Return [X, Y] of the center of cell containing provided text 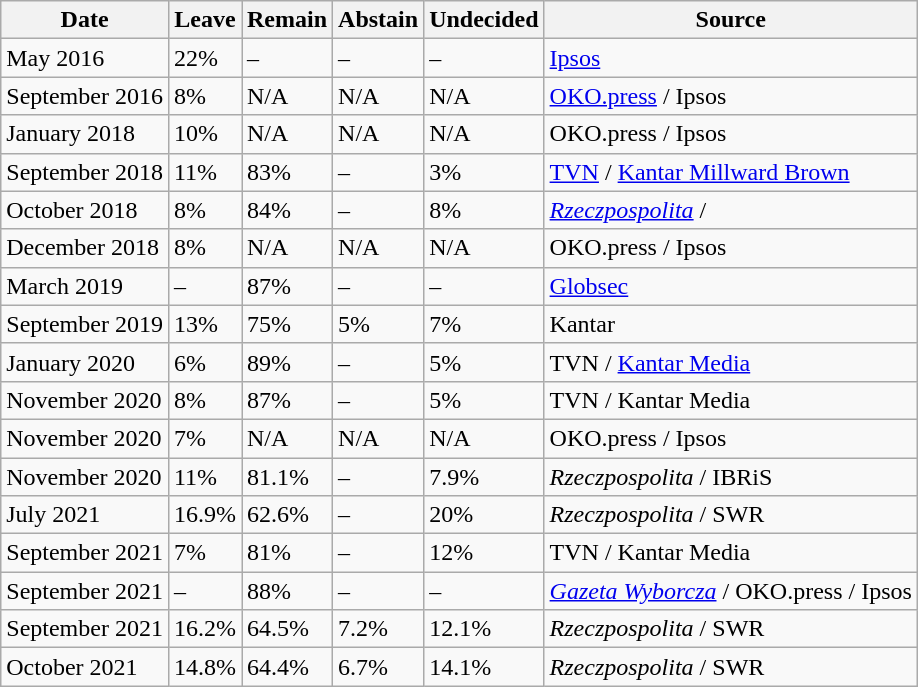
81.1% [288, 477]
13% [204, 324]
Leave [204, 20]
Source [730, 20]
Undecided [484, 20]
6.7% [378, 667]
83% [288, 172]
September 2016 [85, 96]
Kantar [730, 324]
Rzeczpospolita / [730, 210]
Globsec [730, 286]
September 2018 [85, 172]
3% [484, 172]
March 2019 [85, 286]
14.1% [484, 667]
December 2018 [85, 248]
6% [204, 362]
62.6% [288, 515]
Remain [288, 20]
Ipsos [730, 58]
88% [288, 591]
October 2021 [85, 667]
22% [204, 58]
Rzeczpospolita / IBRiS [730, 477]
64.4% [288, 667]
10% [204, 134]
14.8% [204, 667]
January 2018 [85, 134]
September 2019 [85, 324]
89% [288, 362]
7.2% [378, 629]
64.5% [288, 629]
12.1% [484, 629]
January 2020 [85, 362]
Date [85, 20]
7.9% [484, 477]
July 2021 [85, 515]
75% [288, 324]
16.2% [204, 629]
May 2016 [85, 58]
Abstain [378, 20]
16.9% [204, 515]
TVN / Kantar Millward Brown [730, 172]
October 2018 [85, 210]
20% [484, 515]
81% [288, 553]
Gazeta Wyborcza / OKO.press / Ipsos [730, 591]
12% [484, 553]
84% [288, 210]
